From the cell containing the given text, extract its center point as (x, y) coordinate. 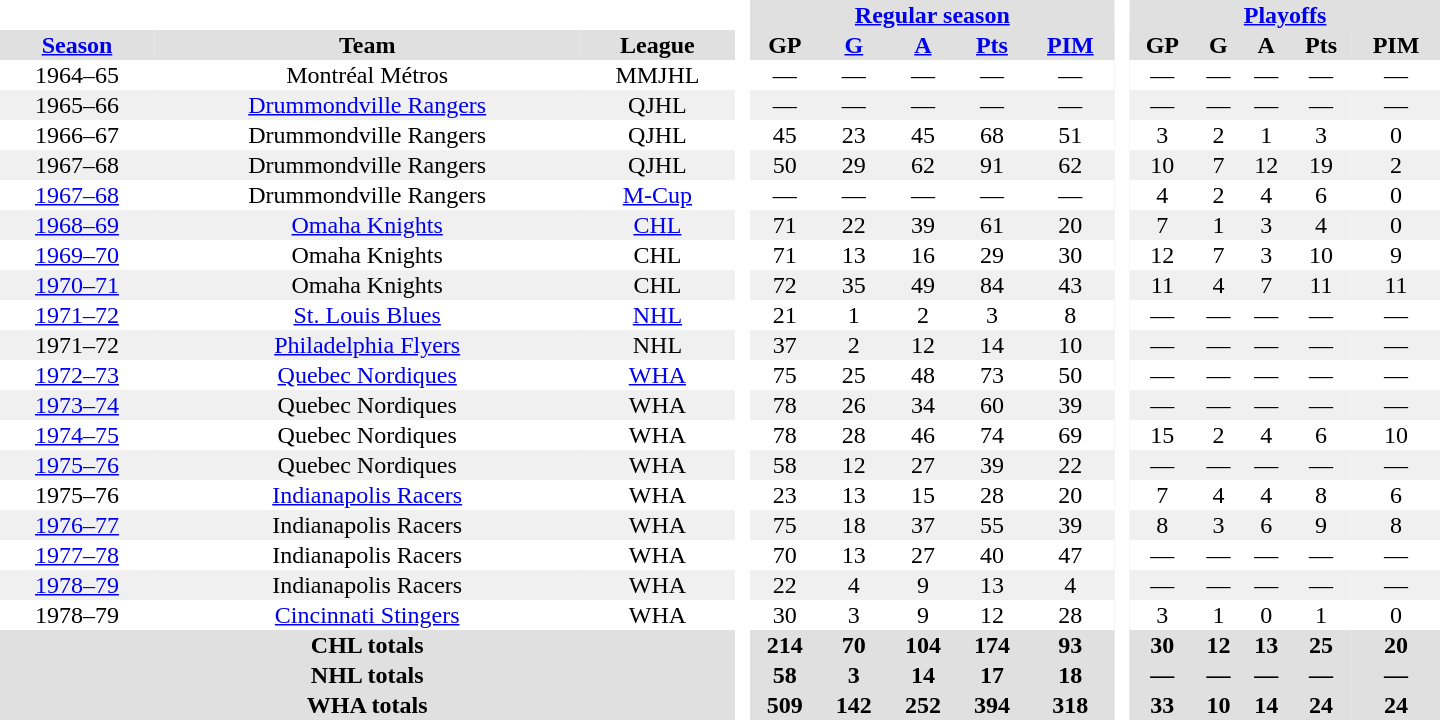
Montréal Métros (367, 75)
NHL totals (367, 675)
Philadelphia Flyers (367, 345)
60 (992, 405)
68 (992, 135)
19 (1321, 165)
93 (1070, 645)
61 (992, 225)
1964–65 (77, 75)
Regular season (932, 15)
214 (784, 645)
104 (922, 645)
43 (1070, 285)
55 (992, 525)
51 (1070, 135)
174 (992, 645)
33 (1162, 705)
394 (992, 705)
St. Louis Blues (367, 315)
1976–77 (77, 525)
CHL totals (367, 645)
72 (784, 285)
16 (922, 255)
48 (922, 375)
91 (992, 165)
47 (1070, 555)
1970–71 (77, 285)
Playoffs (1285, 15)
M-Cup (657, 195)
1968–69 (77, 225)
Team (367, 45)
26 (854, 405)
34 (922, 405)
17 (992, 675)
84 (992, 285)
73 (992, 375)
1966–67 (77, 135)
35 (854, 285)
46 (922, 435)
1977–78 (77, 555)
318 (1070, 705)
74 (992, 435)
1973–74 (77, 405)
MMJHL (657, 75)
1972–73 (77, 375)
21 (784, 315)
League (657, 45)
1974–75 (77, 435)
252 (922, 705)
49 (922, 285)
1965–66 (77, 105)
WHA totals (367, 705)
69 (1070, 435)
Season (77, 45)
142 (854, 705)
509 (784, 705)
1969–70 (77, 255)
Cincinnati Stingers (367, 615)
40 (992, 555)
